Identify which cell holds the provided text, then report its (X, Y) central coordinate. 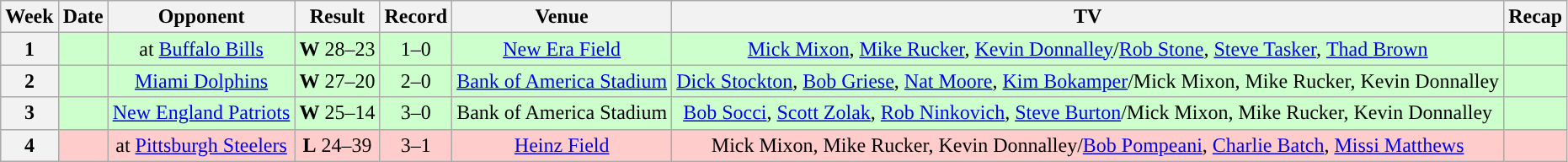
Miami Dolphins (201, 81)
at Pittsburgh Steelers (201, 145)
Venue (563, 17)
Result (337, 17)
Bob Socci, Scott Zolak, Rob Ninkovich, Steve Burton/Mick Mixon, Mike Rucker, Kevin Donnalley (1088, 113)
2–0 (416, 81)
New Era Field (563, 49)
3–0 (416, 113)
4 (29, 145)
at Buffalo Bills (201, 49)
Mick Mixon, Mike Rucker, Kevin Donnalley/Rob Stone, Steve Tasker, Thad Brown (1088, 49)
Date (83, 17)
3 (29, 113)
Dick Stockton, Bob Griese, Nat Moore, Kim Bokamper/Mick Mixon, Mike Rucker, Kevin Donnalley (1088, 81)
3–1 (416, 145)
Recap (1536, 17)
Heinz Field (563, 145)
Mick Mixon, Mike Rucker, Kevin Donnalley/Bob Pompeani, Charlie Batch, Missi Matthews (1088, 145)
2 (29, 81)
TV (1088, 17)
W 28–23 (337, 49)
L 24–39 (337, 145)
W 25–14 (337, 113)
Record (416, 17)
1–0 (416, 49)
Opponent (201, 17)
Week (29, 17)
W 27–20 (337, 81)
New England Patriots (201, 113)
1 (29, 49)
